Pinpoint the cell where the given text exists, returning its (X, Y) midpoint coordinate. 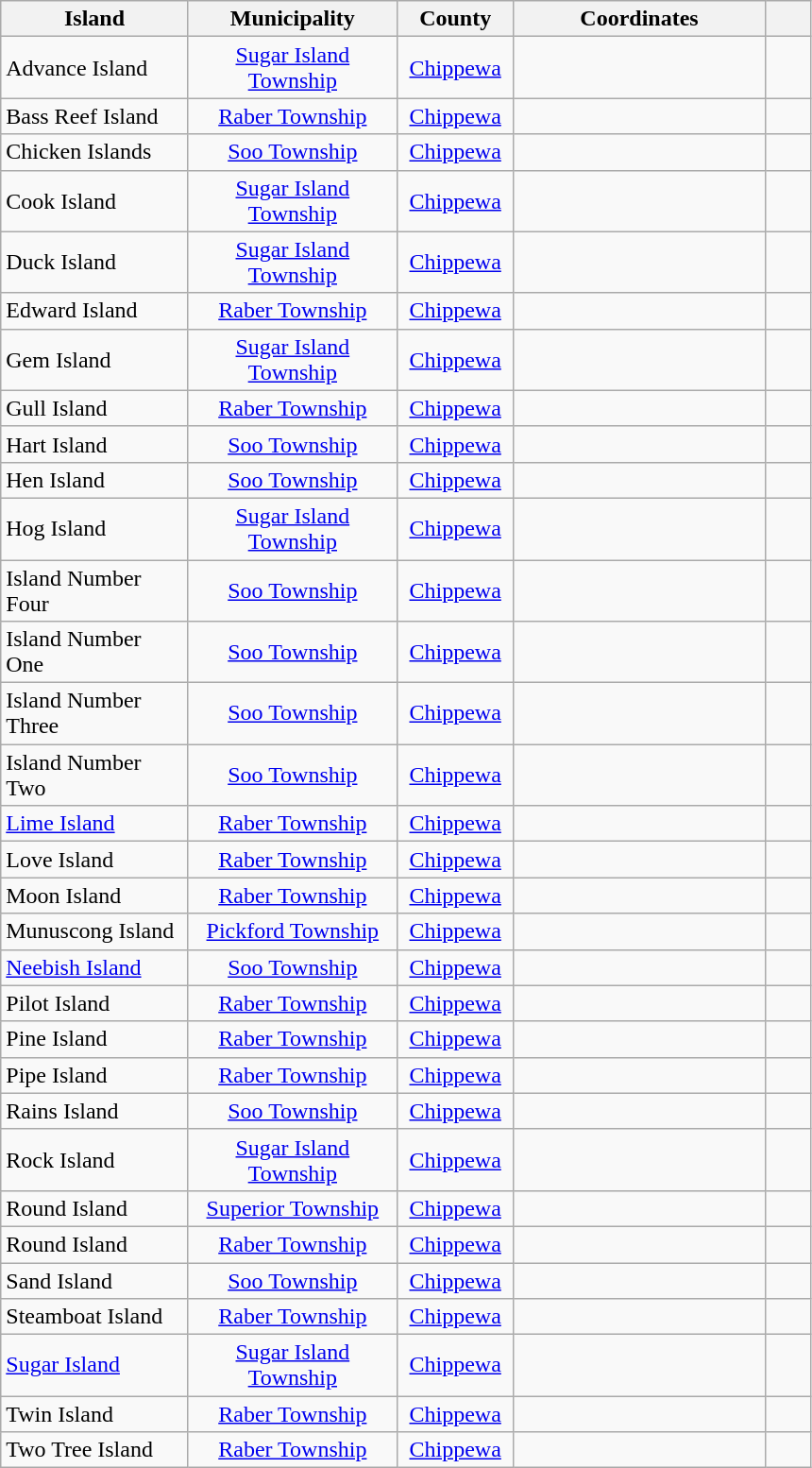
Advance Island (94, 68)
Neebish Island (94, 967)
Edward Island (94, 311)
Cook Island (94, 200)
Coordinates (639, 19)
Island Number One (94, 652)
Moon Island (94, 896)
Pickford Township (293, 931)
Gull Island (94, 408)
Chicken Islands (94, 152)
County (455, 19)
Two Tree Island (94, 1450)
Island (94, 19)
Munuscong Island (94, 931)
Island Number Four (94, 589)
Lime Island (94, 824)
Pilot Island (94, 1003)
Hen Island (94, 480)
Superior Township (293, 1208)
Hog Island (94, 529)
Rock Island (94, 1160)
Rains Island (94, 1111)
Pipe Island (94, 1075)
Twin Island (94, 1414)
Municipality (293, 19)
Duck Island (94, 263)
Steamboat Island (94, 1317)
Island Number Two (94, 775)
Pine Island (94, 1039)
Sand Island (94, 1280)
Bass Reef Island (94, 116)
Gem Island (94, 359)
Hart Island (94, 444)
Love Island (94, 860)
Island Number Three (94, 714)
Sugar Island (94, 1366)
